Find where the given text appears and provide that cell's center as [X, Y] coordinate. 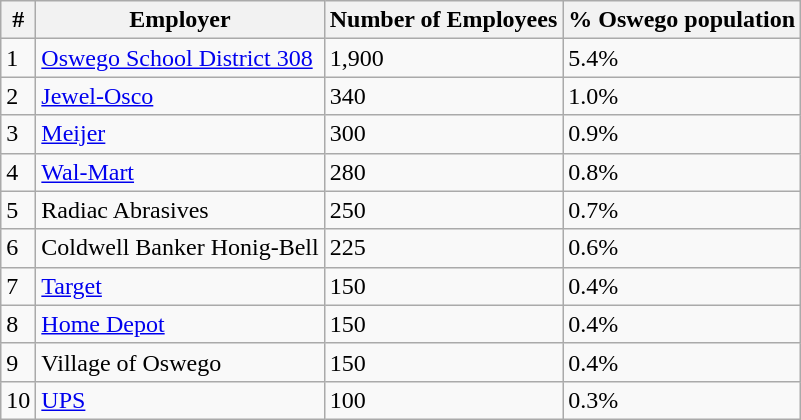
% Oswego population [682, 20]
5 [18, 210]
10 [18, 400]
250 [444, 210]
Meijer [180, 134]
1.0% [682, 96]
Home Depot [180, 324]
0.6% [682, 248]
Coldwell Banker Honig-Bell [180, 248]
100 [444, 400]
0.3% [682, 400]
UPS [180, 400]
5.4% [682, 58]
7 [18, 286]
Radiac Abrasives [180, 210]
300 [444, 134]
Target [180, 286]
Number of Employees [444, 20]
6 [18, 248]
4 [18, 172]
0.7% [682, 210]
Jewel-Osco [180, 96]
3 [18, 134]
1,900 [444, 58]
Village of Oswego [180, 362]
2 [18, 96]
225 [444, 248]
Employer [180, 20]
Oswego School District 308 [180, 58]
1 [18, 58]
0.8% [682, 172]
Wal-Mart [180, 172]
8 [18, 324]
340 [444, 96]
0.9% [682, 134]
280 [444, 172]
9 [18, 362]
# [18, 20]
